Find where the given text appears and provide that cell's center as [x, y] coordinate. 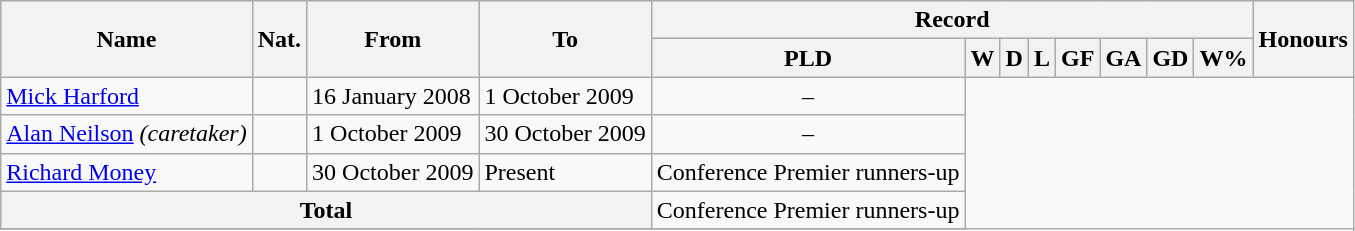
W [982, 58]
Nat. [279, 39]
16 January 2008 [393, 96]
GF [1077, 58]
PLD [808, 58]
Present [565, 172]
GA [1124, 58]
Richard Money [126, 172]
W% [1224, 58]
Name [126, 39]
L [1042, 58]
D [1014, 58]
Total [326, 210]
GD [1170, 58]
To [565, 39]
Mick Harford [126, 96]
From [393, 39]
Alan Neilson (caretaker) [126, 134]
Record [952, 20]
Honours [1303, 39]
